Find where the given text appears and provide that cell's center as [X, Y] coordinate. 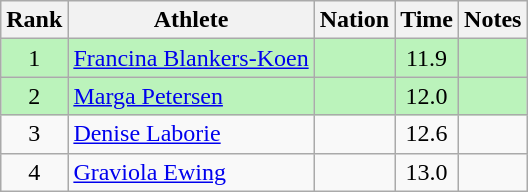
4 [34, 172]
3 [34, 134]
1 [34, 58]
11.9 [427, 58]
12.0 [427, 96]
Francina Blankers-Koen [191, 58]
13.0 [427, 172]
Rank [34, 20]
Time [427, 20]
Denise Laborie [191, 134]
12.6 [427, 134]
Athlete [191, 20]
Graviola Ewing [191, 172]
Nation [354, 20]
2 [34, 96]
Notes [493, 20]
Marga Petersen [191, 96]
